Output the [x, y] coordinate of the center of the cell containing the given text.  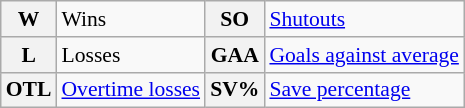
GAA [234, 55]
Losses [130, 55]
SO [234, 19]
Shutouts [364, 19]
L [29, 55]
Overtime losses [130, 90]
Goals against average [364, 55]
Save percentage [364, 90]
SV% [234, 90]
OTL [29, 90]
W [29, 19]
Wins [130, 19]
